From the cell containing the given text, extract its center point as (x, y) coordinate. 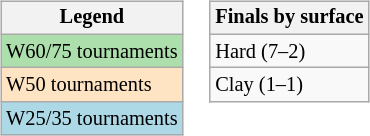
Legend (92, 18)
Clay (1–1) (289, 85)
Finals by surface (289, 18)
Hard (7–2) (289, 51)
W50 tournaments (92, 85)
W25/35 tournaments (92, 119)
W60/75 tournaments (92, 51)
